Scan for the cell matching the given text and deliver its [X, Y] coordinate at center. 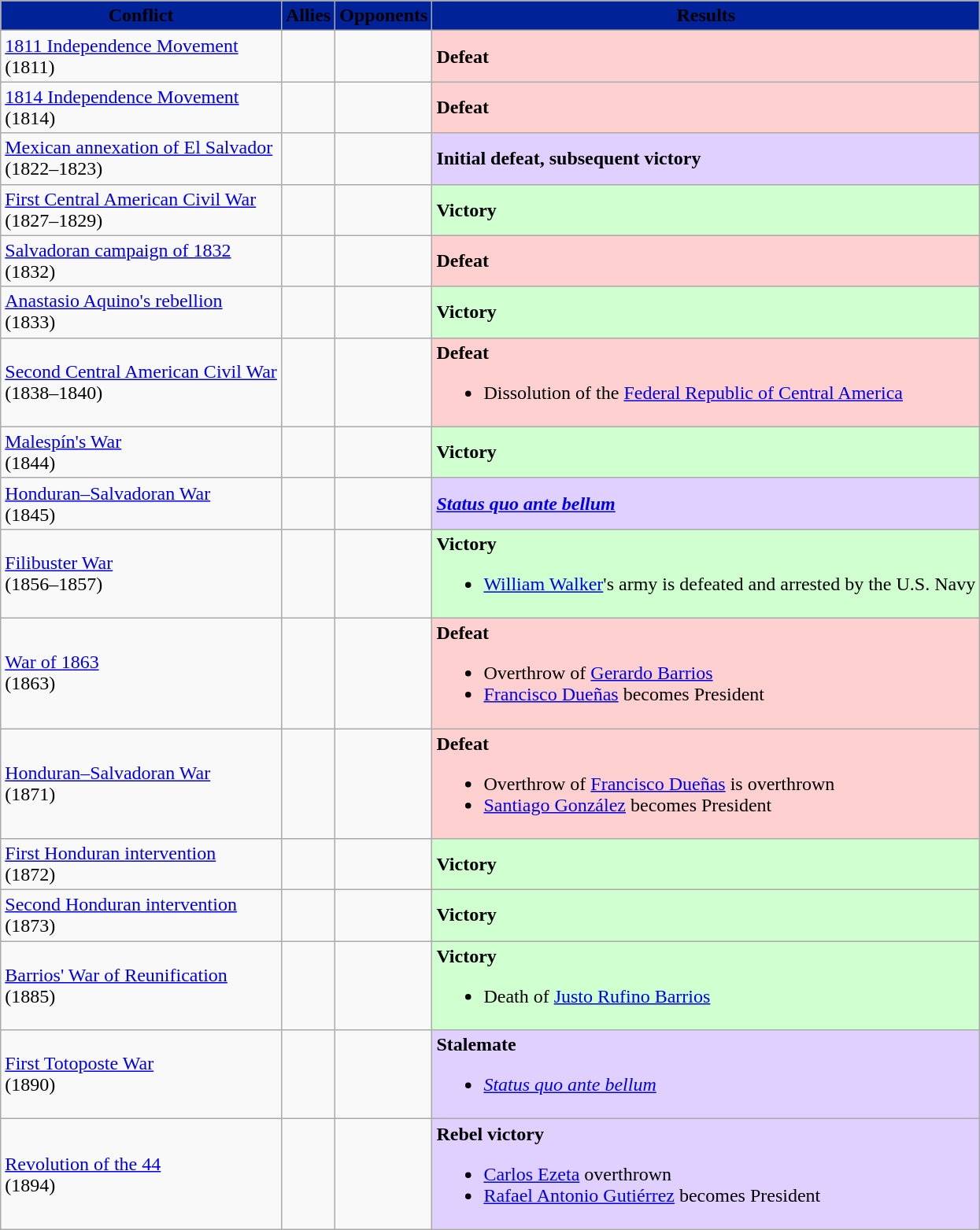
1814 Independence Movement(1814) [142, 107]
War of 1863(1863) [142, 673]
Salvadoran campaign of 1832(1832) [142, 261]
Anastasio Aquino's rebellion(1833) [142, 312]
DefeatOverthrow of Francisco Dueñas is overthrownSantiago González becomes President [706, 784]
StalemateStatus quo ante bellum [706, 1075]
Malespín's War(1844) [142, 452]
Rebel victoryCarlos Ezeta overthrownRafael Antonio Gutiérrez becomes President [706, 1174]
First Central American Civil War(1827–1829) [142, 209]
Initial defeat, subsequent victory [706, 159]
Revolution of the 44(1894) [142, 1174]
Mexican annexation of El Salvador(1822–1823) [142, 159]
Allies [308, 16]
Second Honduran intervention(1873) [142, 916]
Conflict [142, 16]
DefeatOverthrow of Gerardo BarriosFrancisco Dueñas becomes President [706, 673]
VictoryWilliam Walker's army is defeated and arrested by the U.S. Navy [706, 573]
Barrios' War of Reunification(1885) [142, 985]
Honduran–Salvadoran War(1845) [142, 504]
Results [706, 16]
VictoryDeath of Justo Rufino Barrios [706, 985]
1811 Independence Movement(1811) [142, 57]
Filibuster War(1856–1857) [142, 573]
DefeatDissolution of the Federal Republic of Central America [706, 382]
Honduran–Salvadoran War(1871) [142, 784]
First Totoposte War(1890) [142, 1075]
Second Central American Civil War(1838–1840) [142, 382]
Opponents [384, 16]
First Honduran intervention(1872) [142, 864]
Status quo ante bellum [706, 504]
